Scan for the cell matching the given text and deliver its [x, y] coordinate at center. 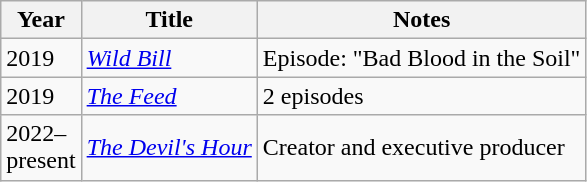
Title [169, 20]
Creator and executive producer [422, 148]
The Devil's Hour [169, 148]
Notes [422, 20]
2022–present [41, 148]
2 episodes [422, 96]
Wild Bill [169, 58]
Episode: "Bad Blood in the Soil" [422, 58]
The Feed [169, 96]
Year [41, 20]
